Return (x, y) of the center of cell containing provided text 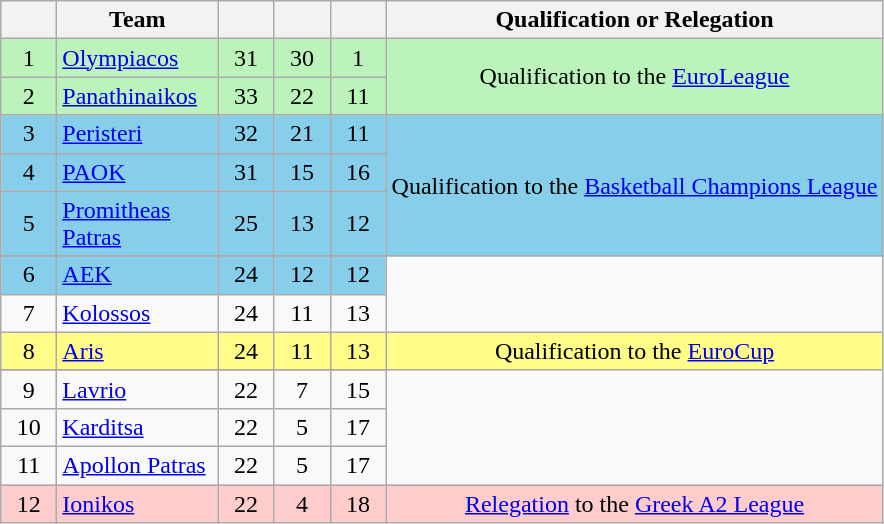
6 (29, 275)
Panathinaikos (138, 96)
Olympiacos (138, 58)
Karditsa (138, 427)
8 (29, 351)
Aris (138, 351)
Promitheas Patras (138, 224)
Team (138, 20)
Qualification to the EuroLeague (634, 77)
16 (358, 172)
Relegation to the Greek A2 League (634, 503)
Peristeri (138, 134)
Qualification to the Basketball Champions League (634, 186)
Ionikos (138, 503)
9 (29, 389)
3 (29, 134)
10 (29, 427)
Qualification to the EuroCup (634, 351)
33 (246, 96)
Apollon Patras (138, 465)
Qualification or Relegation (634, 20)
Lavrio (138, 389)
PAOK (138, 172)
2 (29, 96)
30 (302, 58)
AEK (138, 275)
21 (302, 134)
32 (246, 134)
25 (246, 224)
18 (358, 503)
Kolossos (138, 313)
